Identify which cell holds the provided text, then report its [x, y] central coordinate. 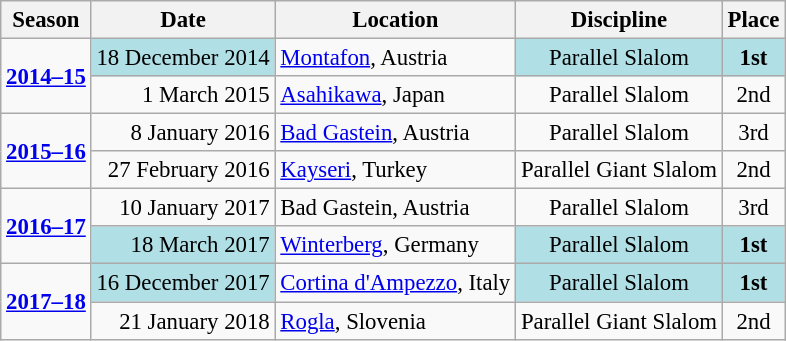
27 February 2016 [183, 170]
Cortina d'Ampezzo, Italy [396, 283]
18 December 2014 [183, 58]
Asahikawa, Japan [396, 95]
Montafon, Austria [396, 58]
1 March 2015 [183, 95]
18 March 2017 [183, 245]
8 January 2016 [183, 133]
21 January 2018 [183, 321]
Kayseri, Turkey [396, 170]
2014–15 [46, 76]
10 January 2017 [183, 208]
2015–16 [46, 152]
Rogla, Slovenia [396, 321]
16 December 2017 [183, 283]
Location [396, 20]
Winterberg, Germany [396, 245]
2017–18 [46, 302]
Date [183, 20]
2016–17 [46, 226]
Discipline [620, 20]
Season [46, 20]
Place [753, 20]
